Scan for the cell matching the given text and deliver its [X, Y] coordinate at center. 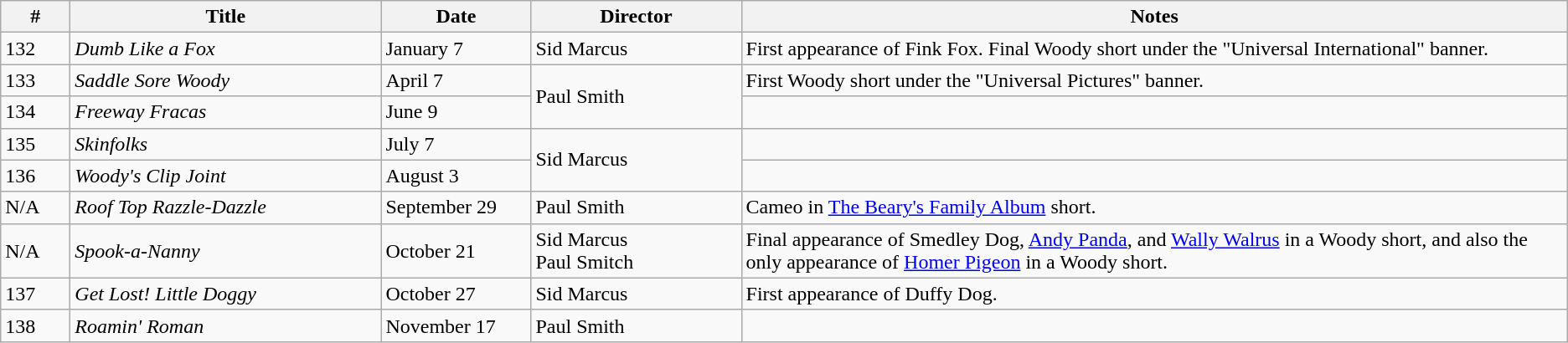
138 [35, 325]
Freeway Fracas [226, 112]
Title [226, 17]
Saddle Sore Woody [226, 80]
137 [35, 294]
July 7 [456, 144]
April 7 [456, 80]
Sid MarcusPaul Smitch [637, 251]
134 [35, 112]
September 29 [456, 207]
135 [35, 144]
First appearance of Duffy Dog. [1154, 294]
January 7 [456, 49]
October 27 [456, 294]
Director [637, 17]
Cameo in The Beary's Family Album short. [1154, 207]
Notes [1154, 17]
November 17 [456, 325]
136 [35, 176]
132 [35, 49]
June 9 [456, 112]
First appearance of Fink Fox. Final Woody short under the "Universal International" banner. [1154, 49]
133 [35, 80]
Final appearance of Smedley Dog, Andy Panda, and Wally Walrus in a Woody short, and also the only appearance of Homer Pigeon in a Woody short. [1154, 251]
Date [456, 17]
First Woody short under the "Universal Pictures" banner. [1154, 80]
Roamin' Roman [226, 325]
Spook-a-Nanny [226, 251]
October 21 [456, 251]
Dumb Like a Fox [226, 49]
Woody's Clip Joint [226, 176]
Roof Top Razzle-Dazzle [226, 207]
August 3 [456, 176]
# [35, 17]
Get Lost! Little Doggy [226, 294]
Skinfolks [226, 144]
